Search for the cell housing the specified text and yield its (x, y) center coordinate. 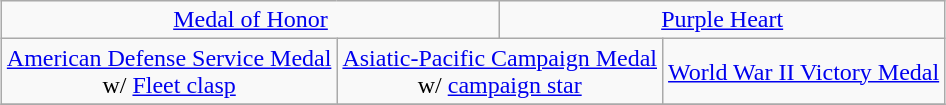
Asiatic-Pacific Campaign Medalw/ campaign star (500, 72)
Medal of Honor (250, 20)
American Defense Service Medalw/ Fleet clasp (169, 72)
Purple Heart (722, 20)
World War II Victory Medal (804, 72)
